Find where the given text appears and provide that cell's center as (x, y) coordinate. 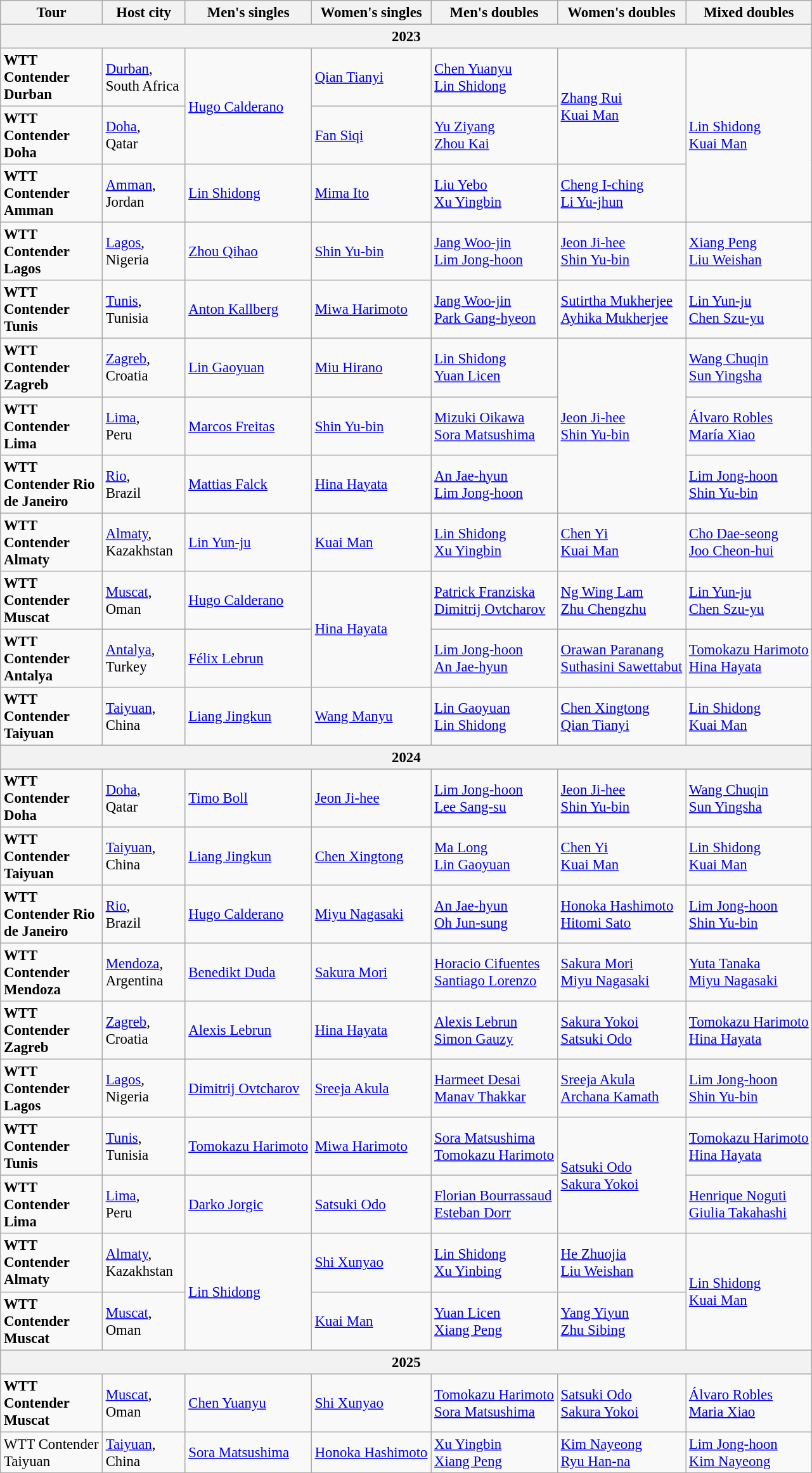
Tour (52, 13)
Cheng I-ching Li Yu-jhun (621, 193)
Yuta Tanaka Miyu Nagasaki (749, 973)
WTT Contender Amman (52, 193)
Yuan Licen Xiang Peng (494, 1321)
Marcos Freitas (248, 426)
Durban,South Africa (143, 77)
Dimitrij Ovtcharov (248, 1089)
Félix Lebrun (248, 658)
Sora Matsushima (248, 1452)
Lin Yun-ju (248, 542)
Women's doubles (621, 13)
Kim Nayeong Ryu Han-na (621, 1452)
WTT Contender Antalya (52, 658)
Sora Matsushima Tomokazu Harimoto (494, 1146)
Women's singles (371, 13)
2025 (406, 1362)
Chen Yuanyu (248, 1403)
Muscat, Oman (143, 1403)
Honoka Hashimoto (371, 1452)
Wang Manyu (371, 717)
Álvaro Robles Maria Xiao (749, 1403)
Mizuki Oikawa Sora Matsushima (494, 426)
WTT Contender Mendoza (52, 973)
Timo Boll (248, 798)
Zhou Qihao (248, 252)
Men's doubles (494, 13)
Lin Gaoyuan (248, 368)
Harmeet Desai Manav Thakkar (494, 1089)
Darko Jorgic (248, 1205)
Henrique Noguti Giulia Takahashi (749, 1205)
Liu Yebo Xu Yingbin (494, 193)
Tomokazu Harimoto (248, 1146)
Jang Woo-jin Park Gang-hyeon (494, 309)
Lim Jong-hoon An Jae-hyun (494, 658)
Ma Long Lin Gaoyuan (494, 856)
Xu Yingbin Xiang Peng (494, 1452)
Jeon Ji-hee (371, 798)
Anton Kallberg (248, 309)
Satsuki Odo (371, 1205)
Mendoza, Argentina (143, 973)
Cho Dae-seong Joo Cheon-hui (749, 542)
Lin Shidong Xu Yingbin (494, 542)
Lin Shidong Xu Yinbing (494, 1263)
Lin Gaoyuan Lin Shidong (494, 717)
Álvaro Robles María Xiao (749, 426)
Sreeja Akula Archana Kamath (621, 1089)
Mattias Falck (248, 484)
Qian Tianyi (371, 77)
Florian Bourrassaud Esteban Dorr (494, 1205)
An Jae-hyun Lim Jong-hoon (494, 484)
Benedikt Duda (248, 973)
Lim Jong-hoon Kim Nayeong (749, 1452)
Honoka Hashimoto Hitomi Sato (621, 914)
Sakura Yokoi Satsuki Odo (621, 1030)
WTT Contender Durban (52, 77)
Ng Wing Lam Zhu Chengzhu (621, 600)
Patrick Franziska Dimitrij Ovtcharov (494, 600)
Sreeja Akula (371, 1089)
Chen Yuanyu Lin Shidong (494, 77)
Chen Xingtong (371, 856)
Lin Shidong Yuan Licen (494, 368)
Jang Woo-jin Lim Jong-hoon (494, 252)
Chen Xingtong Qian Tianyi (621, 717)
2023 (406, 37)
Fan Siqi (371, 136)
Yu Ziyang Zhou Kai (494, 136)
Sutirtha Mukherjee Ayhika Mukherjee (621, 309)
Antalya,Turkey (143, 658)
He Zhuojia Liu Weishan (621, 1263)
Tomokazu Harimoto Sora Matsushima (494, 1403)
2024 (406, 757)
An Jae-hyun Oh Jun-sung (494, 914)
Xiang Peng Liu Weishan (749, 252)
Miu Hirano (371, 368)
Sakura Mori Miyu Nagasaki (621, 973)
Alexis Lebrun Simon Gauzy (494, 1030)
Mixed doubles (749, 13)
Zhang Rui Kuai Man (621, 107)
Men's singles (248, 13)
Host city (143, 13)
Yang Yiyun Zhu Sibing (621, 1321)
Sakura Mori (371, 973)
Mima Ito (371, 193)
Orawan Paranang Suthasini Sawettabut (621, 658)
Amman,Jordan (143, 193)
Taiyuan, China (143, 1452)
Alexis Lebrun (248, 1030)
Horacio Cifuentes Santiago Lorenzo (494, 973)
Miyu Nagasaki (371, 914)
Lim Jong-hoon Lee Sang-su (494, 798)
